Capture the cell that displays the provided text and extract its (X, Y) central coordinate. 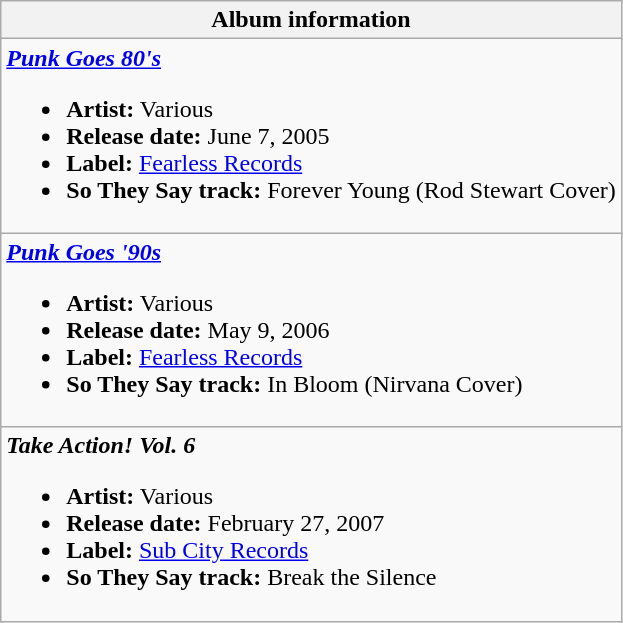
Take Action! Vol. 6Artist: VariousRelease date: February 27, 2007Label: Sub City RecordsSo They Say track: Break the Silence (312, 524)
Punk Goes 80'sArtist: VariousRelease date: June 7, 2005Label: Fearless RecordsSo They Say track: Forever Young (Rod Stewart Cover) (312, 136)
Album information (312, 20)
Punk Goes '90sArtist: VariousRelease date: May 9, 2006Label: Fearless RecordsSo They Say track: In Bloom (Nirvana Cover) (312, 330)
